Find where the given text appears and provide that cell's center as (x, y) coordinate. 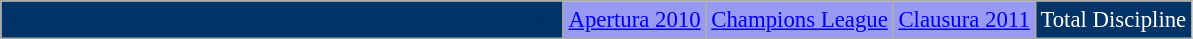
Apertura 2010 (634, 20)
xxxxXXXXXXXXXXXXXXXXXXXXXXXXXXXXxxxx (282, 20)
Total Discipline (1113, 20)
Clausura 2011 (964, 20)
Champions League (800, 20)
